Scan for the cell matching the given text and deliver its [X, Y] coordinate at center. 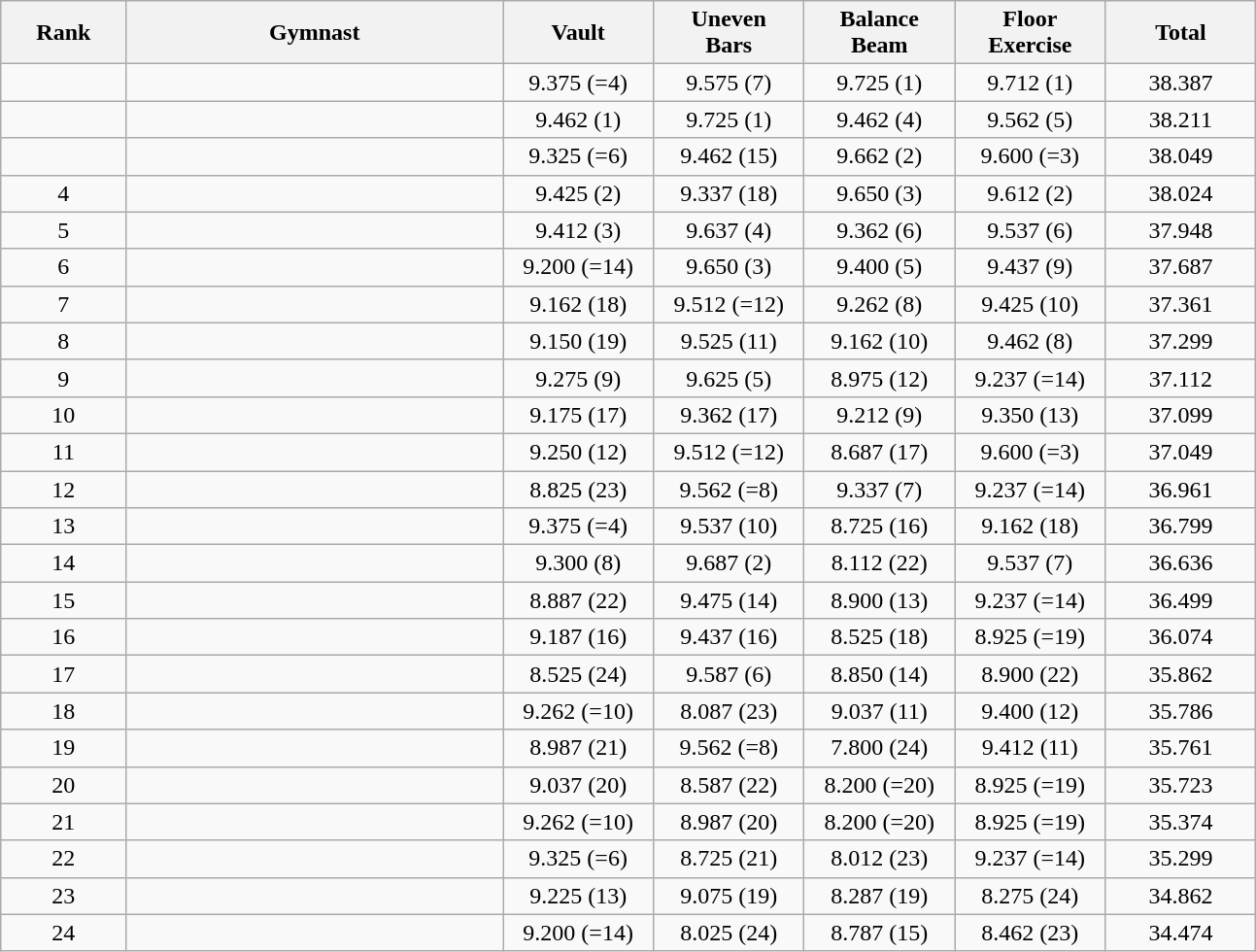
9.575 (7) [729, 83]
9.625 (5) [729, 378]
9.225 (13) [579, 896]
9.525 (11) [729, 341]
8.275 (24) [1030, 896]
4 [64, 193]
37.299 [1181, 341]
10 [64, 415]
9.412 (3) [579, 230]
BalanceBeam [880, 33]
9.275 (9) [579, 378]
35.786 [1181, 711]
38.049 [1181, 156]
9.462 (8) [1030, 341]
8.900 (22) [1030, 674]
14 [64, 563]
36.961 [1181, 489]
37.112 [1181, 378]
7 [64, 304]
11 [64, 452]
9.362 (17) [729, 415]
9.637 (4) [729, 230]
9.412 (11) [1030, 748]
9.475 (14) [729, 600]
9.687 (2) [729, 563]
9.587 (6) [729, 674]
7.800 (24) [880, 748]
37.948 [1181, 230]
9.537 (10) [729, 527]
8.687 (17) [880, 452]
21 [64, 822]
9.562 (5) [1030, 119]
Vault [579, 33]
36.499 [1181, 600]
9.075 (19) [729, 896]
8.287 (19) [880, 896]
9.212 (9) [880, 415]
8.462 (23) [1030, 933]
9.437 (16) [729, 637]
9.537 (7) [1030, 563]
9.175 (17) [579, 415]
35.862 [1181, 674]
9.337 (18) [729, 193]
24 [64, 933]
Rank [64, 33]
19 [64, 748]
22 [64, 859]
20 [64, 785]
18 [64, 711]
9 [64, 378]
9.262 (8) [880, 304]
8 [64, 341]
37.099 [1181, 415]
9.537 (6) [1030, 230]
9.162 (10) [880, 341]
9.425 (2) [579, 193]
9.150 (19) [579, 341]
35.723 [1181, 785]
38.211 [1181, 119]
36.799 [1181, 527]
15 [64, 600]
FloorExercise [1030, 33]
35.761 [1181, 748]
8.850 (14) [880, 674]
5 [64, 230]
8.025 (24) [729, 933]
13 [64, 527]
8.012 (23) [880, 859]
8.975 (12) [880, 378]
9.187 (16) [579, 637]
UnevenBars [729, 33]
8.525 (24) [579, 674]
34.862 [1181, 896]
9.337 (7) [880, 489]
8.987 (21) [579, 748]
37.361 [1181, 304]
36.636 [1181, 563]
9.462 (4) [880, 119]
9.350 (13) [1030, 415]
8.987 (20) [729, 822]
9.362 (6) [880, 230]
8.587 (22) [729, 785]
9.400 (5) [880, 267]
37.049 [1181, 452]
9.037 (20) [579, 785]
38.387 [1181, 83]
37.687 [1181, 267]
Gymnast [315, 33]
8.900 (13) [880, 600]
35.374 [1181, 822]
8.787 (15) [880, 933]
9.400 (12) [1030, 711]
Total [1181, 33]
9.462 (1) [579, 119]
9.300 (8) [579, 563]
34.474 [1181, 933]
9.037 (11) [880, 711]
23 [64, 896]
9.662 (2) [880, 156]
12 [64, 489]
9.425 (10) [1030, 304]
8.825 (23) [579, 489]
8.112 (22) [880, 563]
36.074 [1181, 637]
16 [64, 637]
9.712 (1) [1030, 83]
6 [64, 267]
17 [64, 674]
38.024 [1181, 193]
8.725 (21) [729, 859]
35.299 [1181, 859]
8.087 (23) [729, 711]
9.250 (12) [579, 452]
9.612 (2) [1030, 193]
9.462 (15) [729, 156]
8.725 (16) [880, 527]
9.437 (9) [1030, 267]
8.525 (18) [880, 637]
8.887 (22) [579, 600]
